Identify which cell holds the provided text, then report its [x, y] central coordinate. 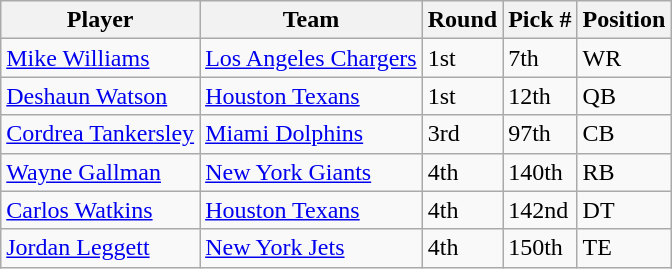
WR [624, 58]
Round [462, 20]
150th [540, 248]
Wayne Gallman [100, 172]
Los Angeles Chargers [312, 58]
Miami Dolphins [312, 134]
Jordan Leggett [100, 248]
140th [540, 172]
Pick # [540, 20]
TE [624, 248]
Deshaun Watson [100, 96]
DT [624, 210]
RB [624, 172]
Player [100, 20]
QB [624, 96]
New York Jets [312, 248]
Cordrea Tankersley [100, 134]
Mike Williams [100, 58]
12th [540, 96]
97th [540, 134]
142nd [540, 210]
New York Giants [312, 172]
Position [624, 20]
Carlos Watkins [100, 210]
Team [312, 20]
CB [624, 134]
7th [540, 58]
3rd [462, 134]
